Output the (X, Y) coordinate of the center of the cell containing the given text.  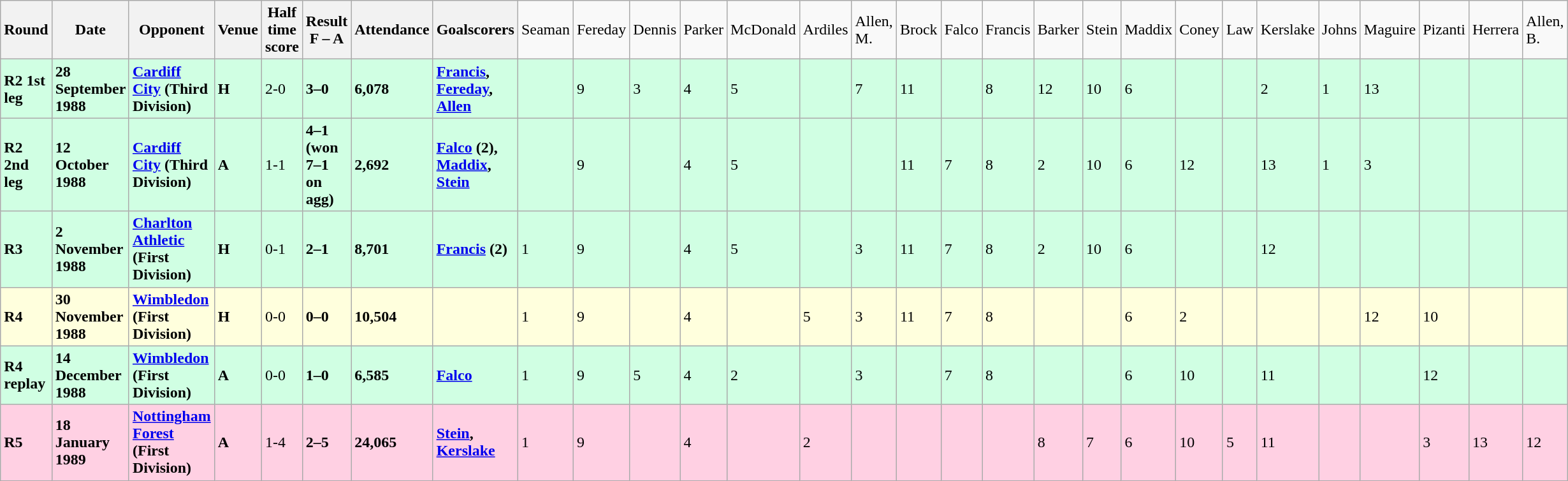
Parker (704, 30)
Francis, Fereday, Allen (475, 89)
McDonald (764, 30)
Dennis (655, 30)
Francis (2) (475, 249)
1-4 (282, 443)
24,065 (392, 443)
2–1 (326, 249)
2,692 (392, 165)
Stein (1102, 30)
Round (26, 30)
Fereday (601, 30)
Allen, M. (874, 30)
10,504 (392, 316)
Allen, B. (1545, 30)
ResultF – A (326, 30)
1–0 (326, 375)
Maddix (1149, 30)
4–1 (won 7–1 on agg) (326, 165)
Attendance (392, 30)
Opponent (171, 30)
0-1 (282, 249)
Date (91, 30)
Goalscorers (475, 30)
18 January 1989 (91, 443)
R5 (26, 443)
14 December 1988 (91, 375)
Kerslake (1288, 30)
Johns (1340, 30)
2 November 1988 (91, 249)
R2 2nd leg (26, 165)
Falco (2), Maddix, Stein (475, 165)
Pizanti (1444, 30)
3–0 (326, 89)
28 September 1988 (91, 89)
2–5 (326, 443)
Coney (1200, 30)
Herrera (1495, 30)
2-0 (282, 89)
Brock (918, 30)
Francis (1008, 30)
30 November 1988 (91, 316)
Nottingham Forest (First Division) (171, 443)
R4 (26, 316)
6,585 (392, 375)
Stein, Kerslake (475, 443)
Seaman (546, 30)
8,701 (392, 249)
0–0 (326, 316)
Venue (238, 30)
Ardiles (825, 30)
R3 (26, 249)
12 October 1988 (91, 165)
Maguire (1390, 30)
R2 1st leg (26, 89)
Half time score (282, 30)
Barker (1058, 30)
6,078 (392, 89)
R4 replay (26, 375)
Charlton Athletic (First Division) (171, 249)
1-1 (282, 165)
Law (1240, 30)
